Scan for the cell matching the given text and deliver its [x, y] coordinate at center. 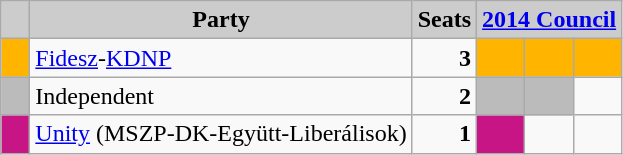
Fidesz-KDNP [221, 58]
3 [444, 58]
Party [221, 20]
2 [444, 96]
Seats [444, 20]
2014 Council [550, 20]
1 [444, 134]
Unity (MSZP-DK-Együtt-Liberálisok) [221, 134]
Independent [221, 96]
